For the text-containing cell, return its midpoint in (X, Y) coordinate format. 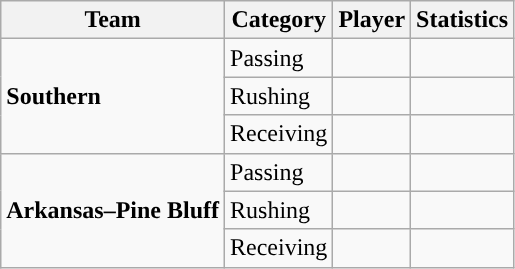
Arkansas–Pine Bluff (113, 210)
Player (372, 20)
Category (279, 20)
Southern (113, 96)
Team (113, 20)
Statistics (462, 20)
